Detect which cell encompasses the target text, then output its (X, Y) center coordinate. 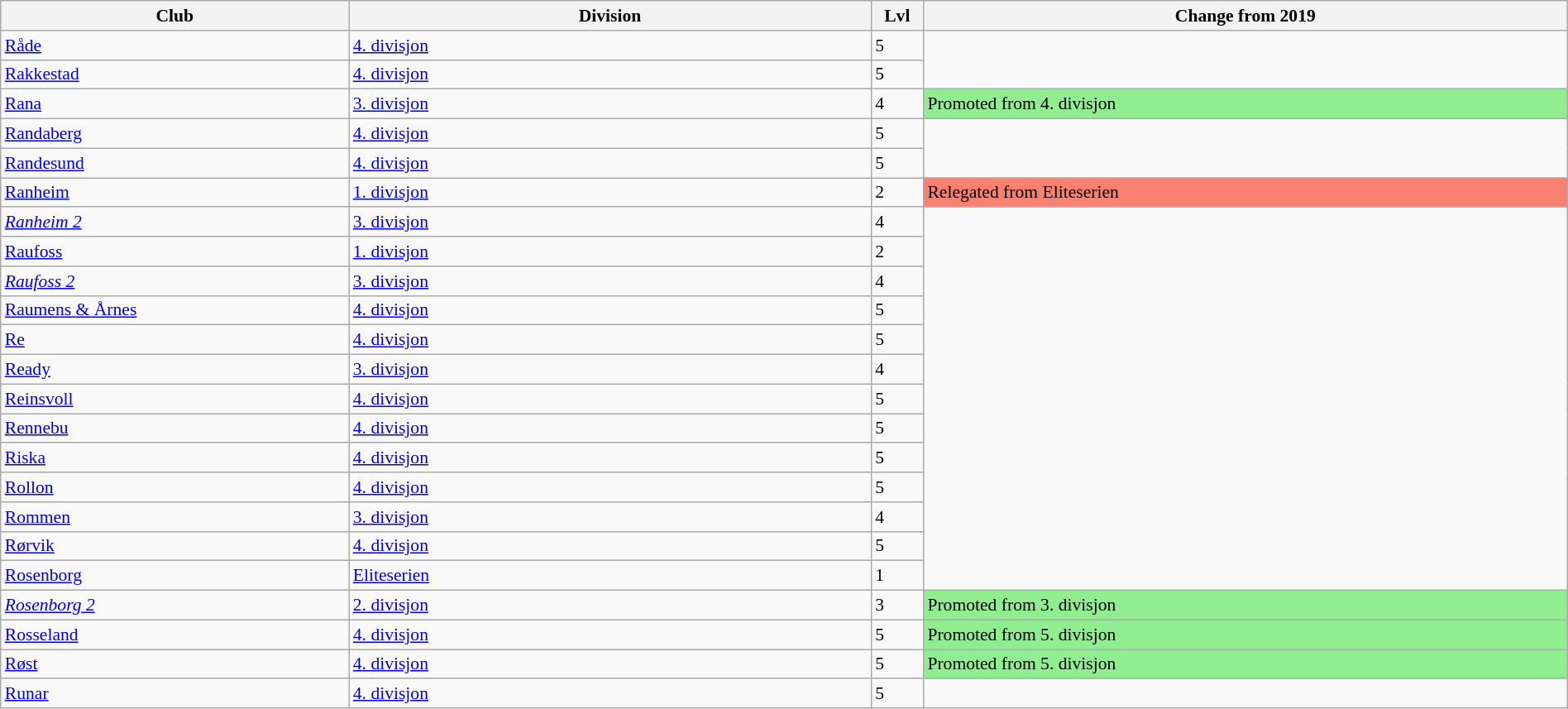
Rommen (175, 517)
Raufoss 2 (175, 281)
Club (175, 16)
Eliteserien (610, 576)
Ranheim 2 (175, 223)
Division (610, 16)
Raufoss (175, 252)
Promoted from 3. divisjon (1245, 606)
3 (896, 606)
Change from 2019 (1245, 16)
Raumens & Årnes (175, 310)
Råde (175, 46)
1 (896, 576)
Rosenborg (175, 576)
Ranheim (175, 193)
Randaberg (175, 134)
Promoted from 4. divisjon (1245, 104)
Reinsvoll (175, 399)
Rennebu (175, 429)
Rosenborg 2 (175, 606)
Rana (175, 104)
Runar (175, 694)
Rosseland (175, 635)
Ready (175, 370)
Riska (175, 458)
Rakkestad (175, 74)
Røst (175, 664)
Randesund (175, 163)
Relegated from Eliteserien (1245, 193)
Lvl (896, 16)
2. divisjon (610, 606)
Re (175, 340)
Rørvik (175, 546)
Rollon (175, 487)
